Output the (x, y) coordinate of the center of the cell containing the given text.  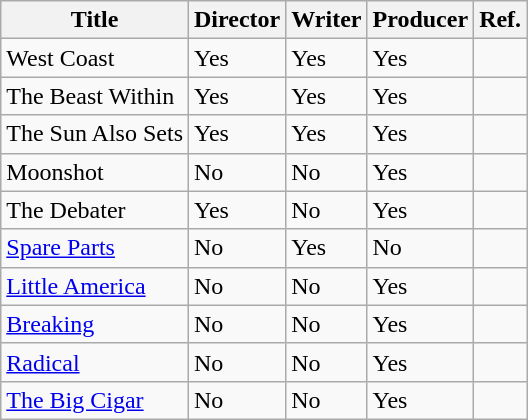
Ref. (500, 20)
The Big Cigar (95, 400)
Director (238, 20)
Producer (420, 20)
Writer (326, 20)
The Beast Within (95, 96)
West Coast (95, 58)
Little America (95, 286)
Spare Parts (95, 248)
The Sun Also Sets (95, 134)
Moonshot (95, 172)
Breaking (95, 324)
The Debater (95, 210)
Title (95, 20)
Radical (95, 362)
